Search for the cell housing the specified text and yield its (x, y) center coordinate. 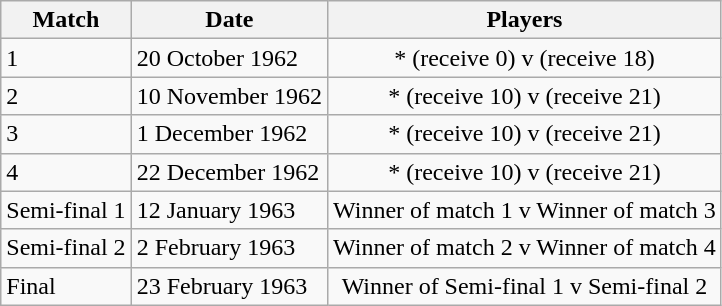
Final (66, 286)
Match (66, 20)
Winner of Semi-final 1 v Semi-final 2 (524, 286)
Winner of match 2 v Winner of match 4 (524, 248)
Winner of match 1 v Winner of match 3 (524, 210)
12 January 1963 (229, 210)
2 February 1963 (229, 248)
22 December 1962 (229, 172)
Semi-final 2 (66, 248)
* (receive 0) v (receive 18) (524, 58)
23 February 1963 (229, 286)
Semi-final 1 (66, 210)
10 November 1962 (229, 96)
20 October 1962 (229, 58)
Date (229, 20)
2 (66, 96)
1 (66, 58)
1 December 1962 (229, 134)
3 (66, 134)
Players (524, 20)
4 (66, 172)
